Search for the cell housing the specified text and yield its (X, Y) center coordinate. 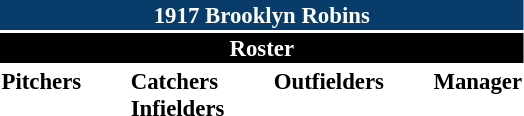
1917 Brooklyn Robins (262, 15)
Roster (262, 48)
